Identify which cell holds the provided text, then report its [x, y] central coordinate. 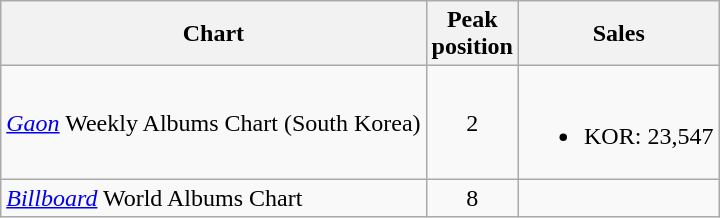
8 [472, 198]
KOR: 23,547 [619, 122]
Peakposition [472, 34]
Gaon Weekly Albums Chart (South Korea) [214, 122]
Billboard World Albums Chart [214, 198]
2 [472, 122]
Sales [619, 34]
Chart [214, 34]
